Pinpoint the cell where the given text exists, returning its (X, Y) midpoint coordinate. 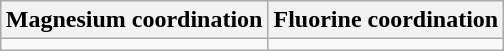
Magnesium coordination (134, 20)
Fluorine coordination (386, 20)
